Return the (x, y) coordinate for the center point of the cell that contains the specified text.  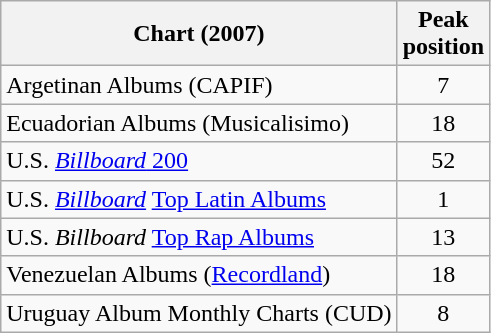
7 (443, 85)
52 (443, 161)
Peakposition (443, 34)
U.S. Billboard Top Rap Albums (199, 237)
8 (443, 313)
Ecuadorian Albums (Musicalisimo) (199, 123)
Uruguay Album Monthly Charts (CUD) (199, 313)
Chart (2007) (199, 34)
U.S. Billboard Top Latin Albums (199, 199)
13 (443, 237)
1 (443, 199)
Argetinan Albums (CAPIF) (199, 85)
Venezuelan Albums (Recordland) (199, 275)
U.S. Billboard 200 (199, 161)
